Scan for the cell matching the given text and deliver its [x, y] coordinate at center. 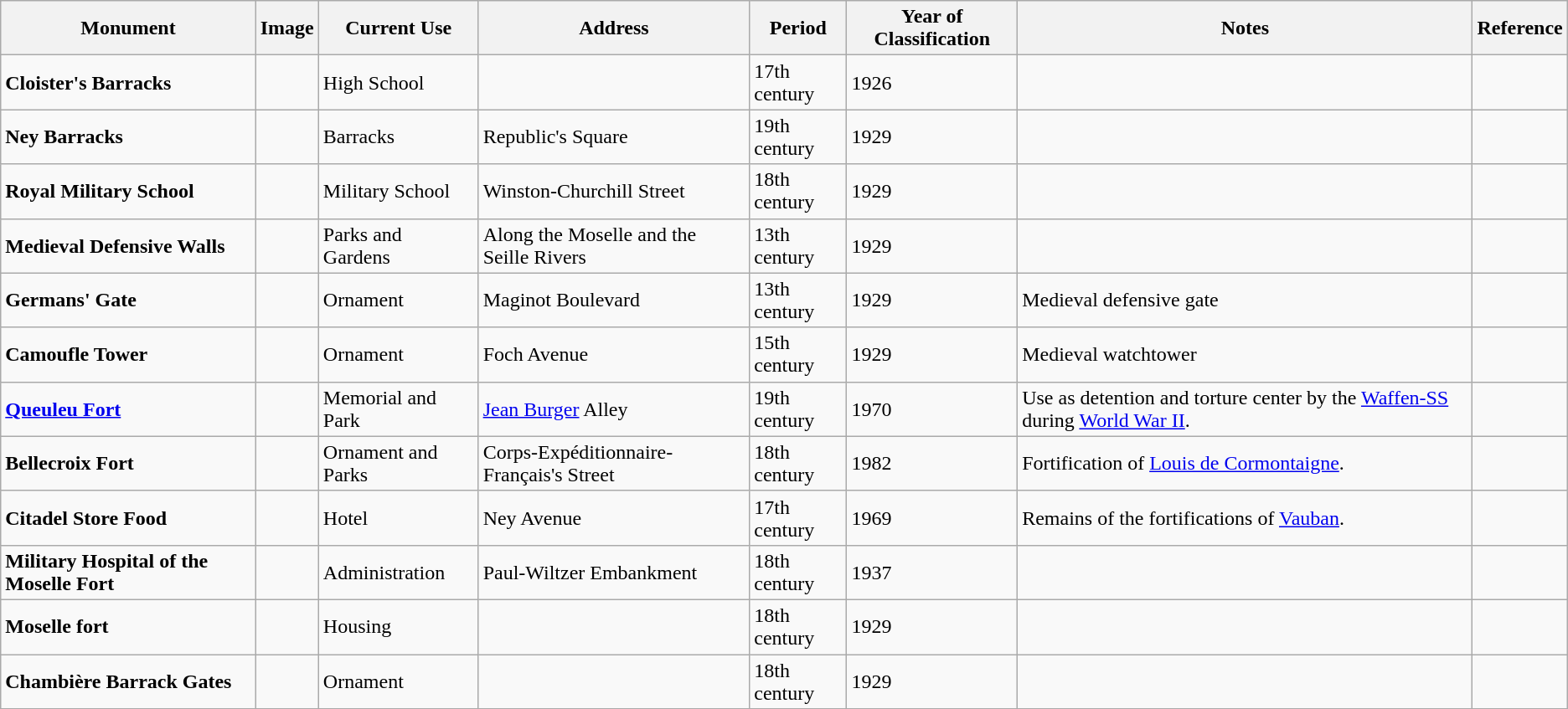
Fortification of Louis de Cormontaigne. [1245, 464]
Foch Avenue [614, 355]
Year of Classification [932, 28]
15th century [798, 355]
1970 [932, 408]
Housing [399, 626]
1926 [932, 82]
Medieval Defensive Walls [128, 246]
Maginot Boulevard [614, 300]
Along the Moselle and the Seille Rivers [614, 246]
Use as detention and torture center by the Waffen-SS during World War II. [1245, 408]
Royal Military School [128, 191]
High School [399, 82]
Germans' Gate [128, 300]
Period [798, 28]
Jean Burger Alley [614, 408]
1982 [932, 464]
Queuleu Fort [128, 408]
Image [286, 28]
Medieval defensive gate [1245, 300]
Citadel Store Food [128, 517]
Address [614, 28]
Administration [399, 573]
Notes [1245, 28]
Chambière Barrack Gates [128, 681]
Cloister's Barracks [128, 82]
Ney Avenue [614, 517]
Hotel [399, 517]
1937 [932, 573]
Republic's Square [614, 137]
Corps-Expéditionnaire-Français's Street [614, 464]
Monument [128, 28]
Current Use [399, 28]
Medieval watchtower [1245, 355]
Parks and Gardens [399, 246]
Winston-Churchill Street [614, 191]
Reference [1519, 28]
Paul-Wiltzer Embankment [614, 573]
Bellecroix Fort [128, 464]
Camoufle Tower [128, 355]
Memorial and Park [399, 408]
Military School [399, 191]
Remains of the fortifications of Vauban. [1245, 517]
Moselle fort [128, 626]
Barracks [399, 137]
Ney Barracks [128, 137]
1969 [932, 517]
Ornament and Parks [399, 464]
Military Hospital of the Moselle Fort [128, 573]
